Locate the cell with the specified text and output its (X, Y) center coordinate. 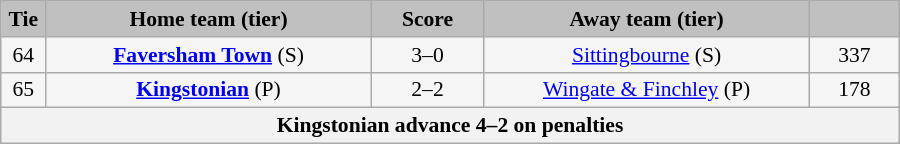
64 (24, 55)
65 (24, 90)
Kingstonian advance 4–2 on penalties (450, 126)
Wingate & Finchley (P) (647, 90)
3–0 (427, 55)
Home team (tier) (209, 19)
2–2 (427, 90)
Away team (tier) (647, 19)
337 (854, 55)
178 (854, 90)
Sittingbourne (S) (647, 55)
Score (427, 19)
Faversham Town (S) (209, 55)
Kingstonian (P) (209, 90)
Tie (24, 19)
